Provide the [X, Y] coordinate of the cell's center where the given text is located.  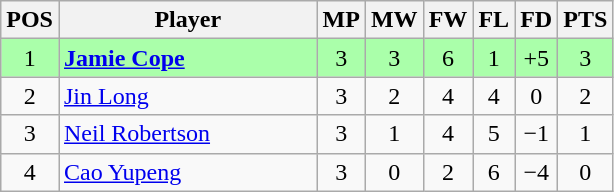
Cao Yupeng [188, 172]
MP [341, 20]
FW [448, 20]
FL [494, 20]
5 [494, 134]
FD [536, 20]
Neil Robertson [188, 134]
POS [30, 20]
Jin Long [188, 96]
Player [188, 20]
+5 [536, 58]
Jamie Cope [188, 58]
MW [394, 20]
−1 [536, 134]
PTS [586, 20]
−4 [536, 172]
